For the text-containing cell, return its midpoint in (x, y) coordinate format. 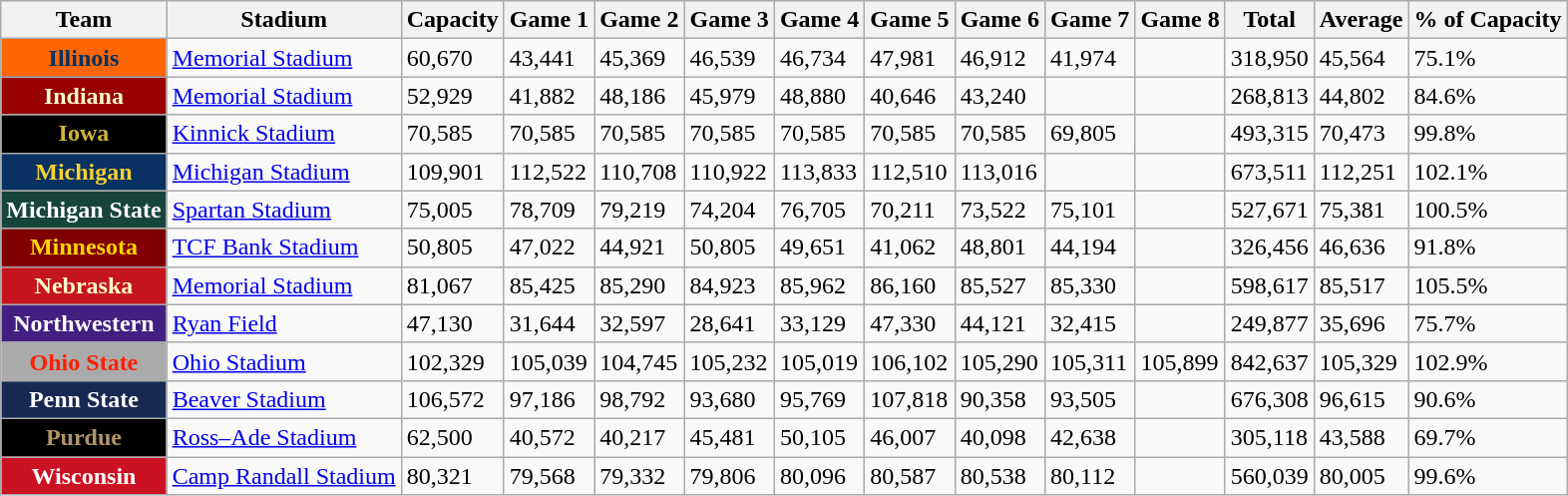
44,802 (1361, 96)
Game 4 (819, 20)
85,425 (549, 285)
70,473 (1361, 134)
60,670 (453, 58)
305,118 (1269, 437)
69.7% (1488, 437)
46,734 (819, 58)
99.8% (1488, 134)
102.1% (1488, 172)
46,539 (729, 58)
107,818 (910, 399)
35,696 (1361, 323)
70,211 (910, 210)
48,801 (999, 248)
112,510 (910, 172)
75,101 (1089, 210)
105,311 (1089, 361)
Game 3 (729, 20)
81,067 (453, 285)
Ryan Field (283, 323)
43,588 (1361, 437)
113,016 (999, 172)
Capacity (453, 20)
80,096 (819, 476)
100.5% (1488, 210)
105,039 (549, 361)
105,019 (819, 361)
46,007 (910, 437)
% of Capacity (1488, 20)
79,332 (639, 476)
80,005 (1361, 476)
Minnesota (84, 248)
Game 8 (1180, 20)
45,369 (639, 58)
43,240 (999, 96)
598,617 (1269, 285)
43,441 (549, 58)
673,511 (1269, 172)
45,564 (1361, 58)
105,329 (1361, 361)
84,923 (729, 285)
79,219 (639, 210)
Camp Randall Stadium (283, 476)
80,321 (453, 476)
44,121 (999, 323)
47,981 (910, 58)
49,651 (819, 248)
74,204 (729, 210)
97,186 (549, 399)
75,005 (453, 210)
95,769 (819, 399)
90,358 (999, 399)
Nebraska (84, 285)
Purdue (84, 437)
40,217 (639, 437)
Game 7 (1089, 20)
50,105 (819, 437)
Average (1361, 20)
47,330 (910, 323)
109,901 (453, 172)
Game 6 (999, 20)
318,950 (1269, 58)
47,022 (549, 248)
84.6% (1488, 96)
105,899 (1180, 361)
Michigan Stadium (283, 172)
102.9% (1488, 361)
105.5% (1488, 285)
85,517 (1361, 285)
47,130 (453, 323)
45,979 (729, 96)
Game 5 (910, 20)
62,500 (453, 437)
Michigan State (84, 210)
85,330 (1089, 285)
113,833 (819, 172)
105,232 (729, 361)
44,194 (1089, 248)
527,671 (1269, 210)
46,912 (999, 58)
31,644 (549, 323)
93,505 (1089, 399)
106,102 (910, 361)
106,572 (453, 399)
249,877 (1269, 323)
80,538 (999, 476)
676,308 (1269, 399)
Spartan Stadium (283, 210)
105,290 (999, 361)
85,527 (999, 285)
41,882 (549, 96)
86,160 (910, 285)
Illinois (84, 58)
91.8% (1488, 248)
40,646 (910, 96)
112,522 (549, 172)
102,329 (453, 361)
493,315 (1269, 134)
Penn State (84, 399)
45,481 (729, 437)
Ohio State (84, 361)
46,636 (1361, 248)
Kinnick Stadium (283, 134)
78,709 (549, 210)
75,381 (1361, 210)
Game 1 (549, 20)
Game 2 (639, 20)
Wisconsin (84, 476)
Northwestern (84, 323)
75.7% (1488, 323)
40,572 (549, 437)
Michigan (84, 172)
326,456 (1269, 248)
Indiana (84, 96)
Beaver Stadium (283, 399)
Total (1269, 20)
41,062 (910, 248)
112,251 (1361, 172)
110,708 (639, 172)
Ohio Stadium (283, 361)
48,186 (639, 96)
93,680 (729, 399)
560,039 (1269, 476)
52,929 (453, 96)
41,974 (1089, 58)
80,587 (910, 476)
44,921 (639, 248)
28,641 (729, 323)
Stadium (283, 20)
48,880 (819, 96)
842,637 (1269, 361)
80,112 (1089, 476)
40,098 (999, 437)
85,962 (819, 285)
75.1% (1488, 58)
32,415 (1089, 323)
99.6% (1488, 476)
85,290 (639, 285)
76,705 (819, 210)
TCF Bank Stadium (283, 248)
98,792 (639, 399)
73,522 (999, 210)
268,813 (1269, 96)
79,568 (549, 476)
Iowa (84, 134)
90.6% (1488, 399)
32,597 (639, 323)
79,806 (729, 476)
96,615 (1361, 399)
Ross–Ade Stadium (283, 437)
33,129 (819, 323)
Team (84, 20)
69,805 (1089, 134)
42,638 (1089, 437)
110,922 (729, 172)
104,745 (639, 361)
